Capture the cell that displays the provided text and extract its [X, Y] central coordinate. 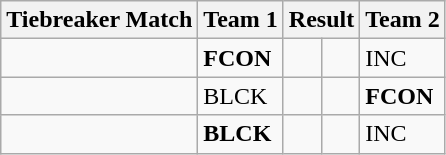
Result [321, 20]
Team 2 [403, 20]
Tiebreaker Match [100, 20]
Team 1 [241, 20]
